Return [X, Y] of the center of cell containing provided text 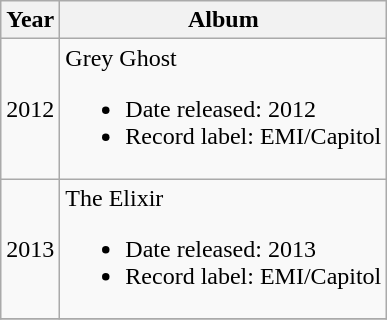
Year [30, 20]
Album [224, 20]
The ElixirDate released: 2013Record label: EMI/Capitol [224, 249]
2012 [30, 109]
2013 [30, 249]
Grey GhostDate released: 2012Record label: EMI/Capitol [224, 109]
